Search for the cell housing the specified text and yield its (x, y) center coordinate. 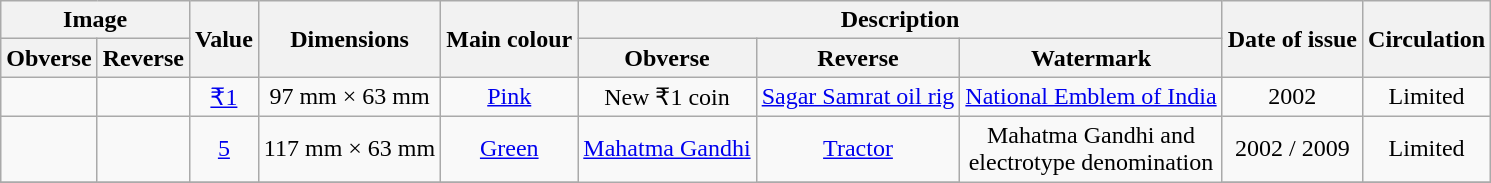
Watermark (1091, 58)
Date of issue (1292, 39)
5 (224, 148)
New ₹1 coin (667, 97)
Main colour (510, 39)
Value (224, 39)
Mahatma Gandhi (667, 148)
₹1 (224, 97)
Tractor (858, 148)
Circulation (1427, 39)
Sagar Samrat oil rig (858, 97)
117 mm × 63 mm (349, 148)
Mahatma Gandhi andelectrotype denomination (1091, 148)
Pink (510, 97)
Green (510, 148)
2002 (1292, 97)
Image (96, 20)
National Emblem of India (1091, 97)
Description (900, 20)
97 mm × 63 mm (349, 97)
Dimensions (349, 39)
2002 / 2009 (1292, 148)
